Extract the [X, Y] coordinate from the center of the cell holding the provided text.  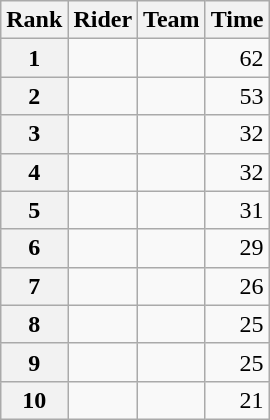
5 [34, 210]
62 [237, 58]
53 [237, 96]
26 [237, 286]
8 [34, 324]
6 [34, 248]
3 [34, 134]
21 [237, 400]
2 [34, 96]
4 [34, 172]
31 [237, 210]
1 [34, 58]
7 [34, 286]
Rider [103, 20]
10 [34, 400]
Team [172, 20]
29 [237, 248]
9 [34, 362]
Time [237, 20]
Rank [34, 20]
